Locate the cell with the specified text and output its [X, Y] center coordinate. 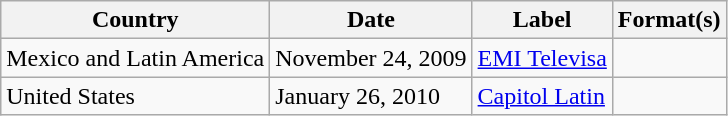
Label [542, 20]
November 24, 2009 [371, 58]
Mexico and Latin America [136, 58]
United States [136, 96]
EMI Televisa [542, 58]
Date [371, 20]
Format(s) [669, 20]
Country [136, 20]
January 26, 2010 [371, 96]
Capitol Latin [542, 96]
